Determine the (x, y) coordinate at the center of the cell enclosing the given text.  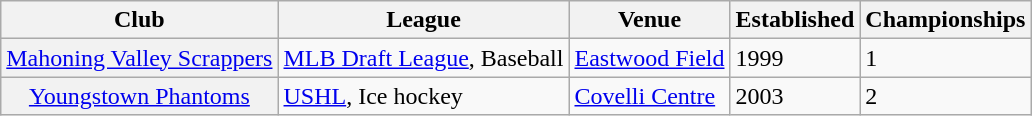
MLB Draft League, Baseball (424, 58)
1 (946, 58)
Eastwood Field (650, 58)
Youngstown Phantoms (140, 96)
2003 (795, 96)
Covelli Centre (650, 96)
2 (946, 96)
Venue (650, 20)
1999 (795, 58)
Established (795, 20)
Club (140, 20)
USHL, Ice hockey (424, 96)
League (424, 20)
Championships (946, 20)
Mahoning Valley Scrappers (140, 58)
